Extract the (X, Y) coordinate from the center of the cell holding the provided text.  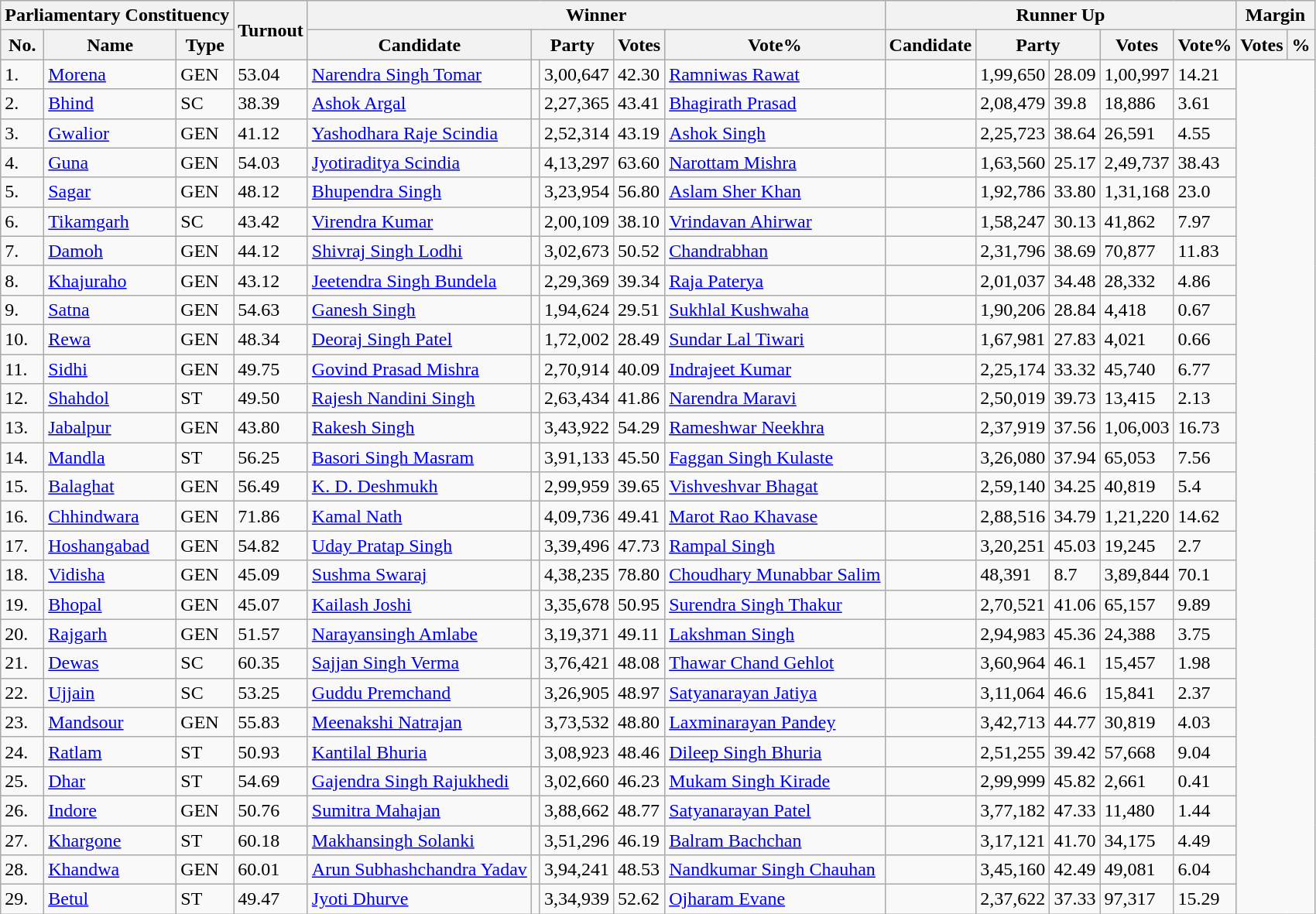
33.32 (1074, 369)
34,175 (1136, 840)
5. (22, 192)
4.03 (1205, 722)
1.44 (1205, 810)
2.37 (1205, 693)
49.11 (639, 634)
25.17 (1074, 163)
34.48 (1074, 280)
Guna (110, 163)
Kamal Nath (420, 516)
Kailash Joshi (420, 604)
43.12 (271, 280)
3,60,964 (1013, 663)
14. (22, 457)
Balram Bachchan (775, 840)
38.64 (1074, 133)
3,02,673 (576, 251)
3,51,296 (576, 840)
4,13,297 (576, 163)
Dhar (110, 781)
30,819 (1136, 722)
16.73 (1205, 428)
3.61 (1205, 104)
27.83 (1074, 339)
Choudhary Munabbar Salim (775, 575)
11. (22, 369)
1,31,168 (1136, 192)
Sumitra Mahajan (420, 810)
23.0 (1205, 192)
3,26,080 (1013, 457)
60.18 (271, 840)
47.33 (1074, 810)
3,34,939 (576, 899)
Bhupendra Singh (420, 192)
Chhindwara (110, 516)
3. (22, 133)
2,29,369 (576, 280)
18,886 (1136, 104)
38.69 (1074, 251)
Sukhlal Kushwaha (775, 310)
2.13 (1205, 399)
Meenakshi Natrajan (420, 722)
10. (22, 339)
2,59,140 (1013, 487)
28.49 (639, 339)
1,90,206 (1013, 310)
Turnout (271, 30)
Narayansingh Amlabe (420, 634)
48.97 (639, 693)
9.04 (1205, 751)
Rameshwar Neekhra (775, 428)
% (1301, 45)
41.86 (639, 399)
4,09,736 (576, 516)
Khandwa (110, 870)
Shahdol (110, 399)
27. (22, 840)
1,00,997 (1136, 74)
22. (22, 693)
46.1 (1074, 663)
3,94,241 (576, 870)
Laxminarayan Pandey (775, 722)
Ujjain (110, 693)
Jeetendra Singh Bundela (420, 280)
45.82 (1074, 781)
11.83 (1205, 251)
41.70 (1074, 840)
Indrajeet Kumar (775, 369)
29. (22, 899)
Ganesh Singh (420, 310)
38.43 (1205, 163)
3,77,182 (1013, 810)
Basori Singh Masram (420, 457)
Hoshangabad (110, 546)
70.1 (1205, 575)
Rakesh Singh (420, 428)
Runner Up (1061, 15)
Govind Prasad Mishra (420, 369)
Name (110, 45)
1. (22, 74)
50.76 (271, 810)
3,20,251 (1013, 546)
7.97 (1205, 221)
46.6 (1074, 693)
3,39,496 (576, 546)
Gwalior (110, 133)
70,877 (1136, 251)
39.73 (1074, 399)
2.7 (1205, 546)
Damoh (110, 251)
6. (22, 221)
Margin (1276, 15)
28. (22, 870)
2,63,434 (576, 399)
Satna (110, 310)
Ramniwas Rawat (775, 74)
Dewas (110, 663)
2,50,019 (1013, 399)
49.47 (271, 899)
63.60 (639, 163)
46.23 (639, 781)
50.93 (271, 751)
7.56 (1205, 457)
6.04 (1205, 870)
15.29 (1205, 899)
53.25 (271, 693)
1,63,560 (1013, 163)
38.39 (271, 104)
Gajendra Singh Rajukhedi (420, 781)
39.65 (639, 487)
4.49 (1205, 840)
25. (22, 781)
Sundar Lal Tiwari (775, 339)
2,88,516 (1013, 516)
4,021 (1136, 339)
50.95 (639, 604)
Sagar (110, 192)
78.80 (639, 575)
Satyanarayan Patel (775, 810)
Bhopal (110, 604)
Rewa (110, 339)
2,25,723 (1013, 133)
Marot Rao Khavase (775, 516)
11,480 (1136, 810)
56.49 (271, 487)
60.35 (271, 663)
45.09 (271, 575)
15,457 (1136, 663)
40.09 (639, 369)
Mukam Singh Kirade (775, 781)
Shivraj Singh Lodhi (420, 251)
Morena (110, 74)
15. (22, 487)
49.75 (271, 369)
24,388 (1136, 634)
Rampal Singh (775, 546)
2,31,796 (1013, 251)
19,245 (1136, 546)
13,415 (1136, 399)
No. (22, 45)
46.19 (639, 840)
41,862 (1136, 221)
Ojharam Evane (775, 899)
Mandsour (110, 722)
3,02,660 (576, 781)
42.30 (639, 74)
2. (22, 104)
45.03 (1074, 546)
39.42 (1074, 751)
49.41 (639, 516)
Surendra Singh Thakur (775, 604)
42.49 (1074, 870)
33.80 (1074, 192)
Arun Subhashchandra Yadav (420, 870)
Sushma Swaraj (420, 575)
3.75 (1205, 634)
Uday Pratap Singh (420, 546)
Aslam Sher Khan (775, 192)
48.80 (639, 722)
2,37,622 (1013, 899)
1,67,981 (1013, 339)
1,72,002 (576, 339)
Dileep Singh Bhuria (775, 751)
2,08,479 (1013, 104)
97,317 (1136, 899)
Virendra Kumar (420, 221)
44.12 (271, 251)
4.86 (1205, 280)
37.56 (1074, 428)
47.73 (639, 546)
30.13 (1074, 221)
3,00,647 (576, 74)
23. (22, 722)
K. D. Deshmukh (420, 487)
24. (22, 751)
Type (205, 45)
34.25 (1074, 487)
34.79 (1074, 516)
3,35,678 (576, 604)
3,19,371 (576, 634)
12. (22, 399)
37.94 (1074, 457)
43.19 (639, 133)
8.7 (1074, 575)
3,11,064 (1013, 693)
49,081 (1136, 870)
Bhagirath Prasad (775, 104)
7. (22, 251)
56.80 (639, 192)
49.50 (271, 399)
48.77 (639, 810)
65,053 (1136, 457)
Parliamentary Constituency (118, 15)
Jabalpur (110, 428)
48,391 (1013, 575)
54.82 (271, 546)
Indore (110, 810)
52.62 (639, 899)
3,23,954 (576, 192)
Rajgarh (110, 634)
65,157 (1136, 604)
9.89 (1205, 604)
2,661 (1136, 781)
17. (22, 546)
45.36 (1074, 634)
Thawar Chand Gehlot (775, 663)
14.62 (1205, 516)
6.77 (1205, 369)
48.53 (639, 870)
Narendra Singh Tomar (420, 74)
Vidisha (110, 575)
56.25 (271, 457)
20. (22, 634)
Satyanarayan Jatiya (775, 693)
26. (22, 810)
0.66 (1205, 339)
19. (22, 604)
2,52,314 (576, 133)
Chandrabhan (775, 251)
9. (22, 310)
40,819 (1136, 487)
54.69 (271, 781)
54.03 (271, 163)
Ratlam (110, 751)
28.09 (1074, 74)
Deoraj Singh Patel (420, 339)
2,99,999 (1013, 781)
8. (22, 280)
44.77 (1074, 722)
4.55 (1205, 133)
5.4 (1205, 487)
1,92,786 (1013, 192)
2,25,174 (1013, 369)
3,88,662 (576, 810)
54.29 (639, 428)
37.33 (1074, 899)
0.41 (1205, 781)
Rajesh Nandini Singh (420, 399)
Lakshman Singh (775, 634)
Jyotiraditya Scindia (420, 163)
45.07 (271, 604)
Guddu Premchand (420, 693)
48.34 (271, 339)
Sidhi (110, 369)
2,70,521 (1013, 604)
51.57 (271, 634)
3,26,905 (576, 693)
Khajuraho (110, 280)
39.8 (1074, 104)
1,99,650 (1013, 74)
Raja Paterya (775, 280)
2,99,959 (576, 487)
2,51,255 (1013, 751)
3,91,133 (576, 457)
3,43,922 (576, 428)
21. (22, 663)
Bhind (110, 104)
4,38,235 (576, 575)
2,27,365 (576, 104)
45.50 (639, 457)
0.67 (1205, 310)
18. (22, 575)
Jyoti Dhurve (420, 899)
48.12 (271, 192)
2,70,914 (576, 369)
Ashok Singh (775, 133)
2,00,109 (576, 221)
Vishveshvar Bhagat (775, 487)
45,740 (1136, 369)
28.84 (1074, 310)
71.86 (271, 516)
Faggan Singh Kulaste (775, 457)
38.10 (639, 221)
1,94,624 (576, 310)
48.08 (639, 663)
Narendra Maravi (775, 399)
43.42 (271, 221)
Vrindavan Ahirwar (775, 221)
1,21,220 (1136, 516)
53.04 (271, 74)
28,332 (1136, 280)
3,17,121 (1013, 840)
2,01,037 (1013, 280)
2,49,737 (1136, 163)
16. (22, 516)
1,58,247 (1013, 221)
Yashodhara Raje Scindia (420, 133)
3,08,923 (576, 751)
Mandla (110, 457)
57,668 (1136, 751)
4,418 (1136, 310)
13. (22, 428)
1.98 (1205, 663)
4. (22, 163)
43.41 (639, 104)
3,89,844 (1136, 575)
41.12 (271, 133)
Narottam Mishra (775, 163)
60.01 (271, 870)
Betul (110, 899)
3,76,421 (576, 663)
2,94,983 (1013, 634)
43.80 (271, 428)
50.52 (639, 251)
Makhansingh Solanki (420, 840)
3,73,532 (576, 722)
Kantilal Bhuria (420, 751)
48.46 (639, 751)
Khargone (110, 840)
Winner (596, 15)
14.21 (1205, 74)
39.34 (639, 280)
Tikamgarh (110, 221)
54.63 (271, 310)
2,37,919 (1013, 428)
3,42,713 (1013, 722)
41.06 (1074, 604)
Nandkumar Singh Chauhan (775, 870)
3,45,160 (1013, 870)
Balaghat (110, 487)
29.51 (639, 310)
1,06,003 (1136, 428)
26,591 (1136, 133)
15,841 (1136, 693)
Ashok Argal (420, 104)
Sajjan Singh Verma (420, 663)
55.83 (271, 722)
